Output the [X, Y] coordinate of the center of the cell containing the given text.  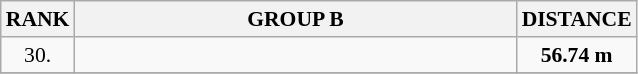
30. [38, 55]
DISTANCE [577, 19]
GROUP B [295, 19]
RANK [38, 19]
56.74 m [577, 55]
